Scan for the cell matching the given text and deliver its (X, Y) coordinate at center. 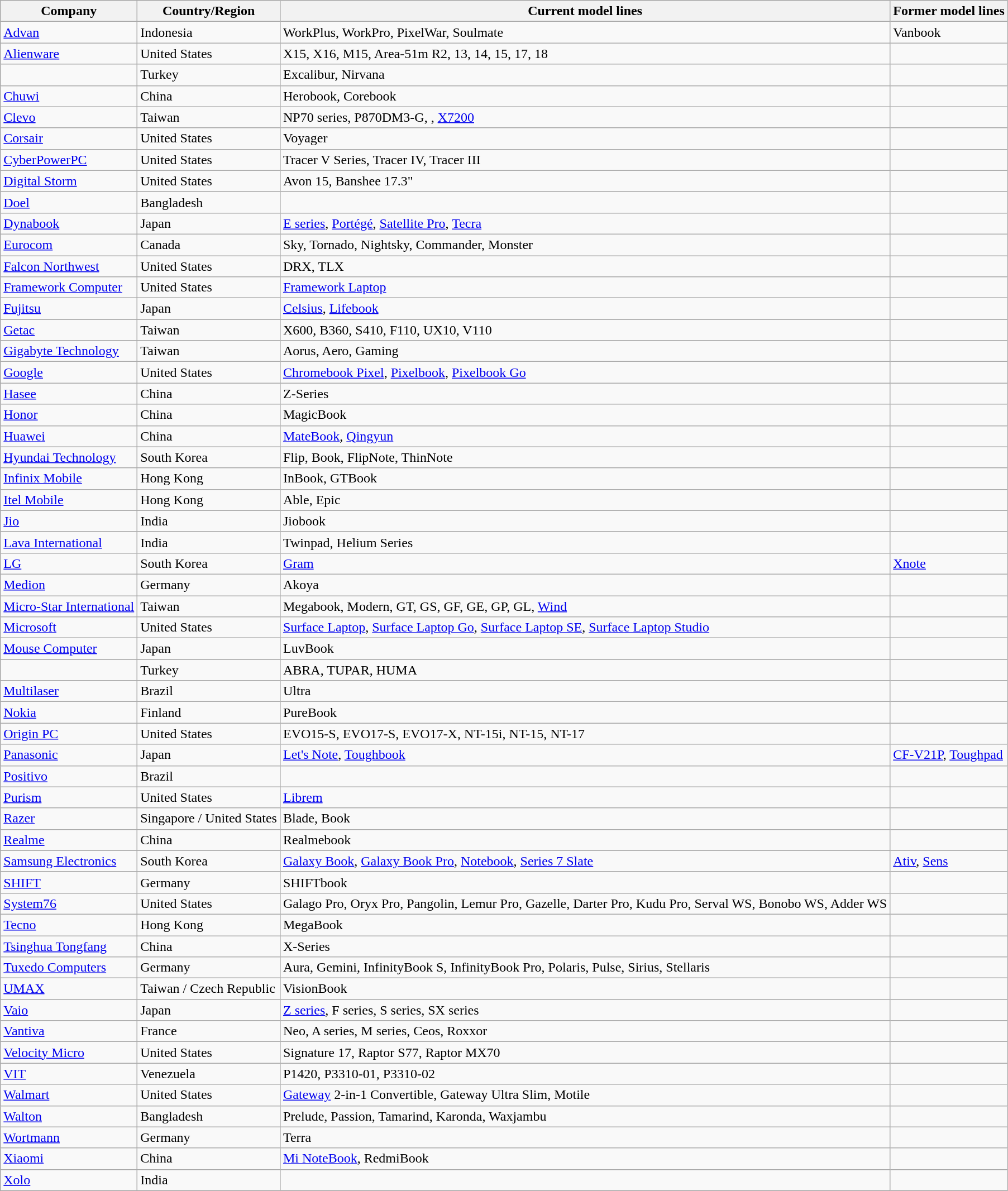
Gateway 2-in-1 Convertible, Gateway Ultra Slim, Motile (585, 1095)
Terra (585, 1137)
Digital Storm (69, 181)
Honor (69, 415)
ABRA, TUPAR, HUMA (585, 670)
Doel (69, 202)
Company (69, 11)
Vaio (69, 1010)
Finland (209, 712)
Jio (69, 521)
EVO15-S, EVO17-S, EVO17-X, NT-15i, NT-15, NT-17 (585, 734)
Lava International (69, 542)
Aura, Gemini, InfinityBook S, InfinityBook Pro, Polaris, Pulse, Sirius, Stellaris (585, 968)
Itel Mobile (69, 500)
Galaxy Book, Galaxy Book Pro, Notebook, Series 7 Slate (585, 861)
Surface Laptop, Surface Laptop Go, Surface Laptop SE, Surface Laptop Studio (585, 628)
Neo, A series, M series, Ceos, Roxxor (585, 1031)
NP70 series, P870DM3-G, , X7200 (585, 117)
Gram (585, 563)
Eurocom (69, 245)
Gigabyte Technology (69, 351)
Taiwan / Czech Republic (209, 989)
France (209, 1031)
E series, Portégé, Satellite Pro, Tecra (585, 223)
Jiobook (585, 521)
Hasee (69, 394)
System76 (69, 903)
Flip, Book, FlipNote, ThinNote (585, 457)
DRX, TLX (585, 266)
Sky, Tornado, Nightsky, Commander, Monster (585, 245)
Current model lines (585, 11)
Hyundai Technology (69, 457)
Infinix Mobile (69, 479)
Dynabook (69, 223)
PureBook (585, 712)
Clevo (69, 117)
Librem (585, 797)
Velocity Micro (69, 1053)
Akoya (585, 585)
Purism (69, 797)
VisionBook (585, 989)
InBook, GTBook (585, 479)
Blade, Book (585, 819)
Country/Region (209, 11)
Microsoft (69, 628)
UMAX (69, 989)
Let's Note, Toughbook (585, 755)
MagicBook (585, 415)
MegaBook (585, 925)
Alienware (69, 54)
Xiaomi (69, 1159)
Mouse Computer (69, 649)
Framework Computer (69, 288)
Able, Epic (585, 500)
Falcon Northwest (69, 266)
Framework Laptop (585, 288)
SHIFTbook (585, 882)
Chromebook Pixel, Pixelbook, Pixelbook Go (585, 372)
VIT (69, 1074)
Venezuela (209, 1074)
Galago Pro, Oryx Pro, Pangolin, Lemur Pro, Gazelle, Darter Pro, Kudu Pro, Serval WS, Bonobo WS, Adder WS (585, 903)
Tracer V Series, Tracer IV, Tracer III (585, 160)
Advan (69, 32)
Panasonic (69, 755)
Fujitsu (69, 309)
Megabook, Modern, GT, GS, GF, GE, GP, GL, Wind (585, 606)
Herobook, Corebook (585, 96)
LuvBook (585, 649)
Mi NoteBook, RedmiBook (585, 1159)
Tecno (69, 925)
Medion (69, 585)
Walton (69, 1116)
CF-V21P, Toughpad (949, 755)
Multilaser (69, 691)
Aorus, Aero, Gaming (585, 351)
Realmebook (585, 840)
Ultra (585, 691)
Signature 17, Raptor S77, Raptor MX70 (585, 1053)
Tuxedo Computers (69, 968)
Z series, F series, S series, SX series (585, 1010)
Vanbook (949, 32)
Z-Series (585, 394)
Indonesia (209, 32)
Xolo (69, 1180)
CyberPowerPC (69, 160)
Former model lines (949, 11)
Getac (69, 330)
Positivo (69, 776)
Samsung Electronics (69, 861)
LG (69, 563)
X15, X16, M15, Area-51m R2, 13, 14, 15, 17, 18 (585, 54)
Avon 15, Banshee 17.3" (585, 181)
Origin PC (69, 734)
Vantiva (69, 1031)
WorkPlus, WorkPro, PixelWar, Soulmate (585, 32)
Corsair (69, 138)
SHIFT (69, 882)
P1420, P3310-01, P3310-02 (585, 1074)
Voyager (585, 138)
Chuwi (69, 96)
Xnote (949, 563)
Prelude, Passion, Tamarind, Karonda, Waxjambu (585, 1116)
Huawei (69, 436)
Singapore / United States (209, 819)
Excalibur, Nirvana (585, 75)
Walmart (69, 1095)
Canada (209, 245)
Micro-Star International (69, 606)
Wortmann (69, 1137)
Twinpad, Helium Series (585, 542)
Razer (69, 819)
X-Series (585, 946)
Realme (69, 840)
Ativ, Sens (949, 861)
Celsius, Lifebook (585, 309)
Google (69, 372)
Nokia (69, 712)
Tsinghua Tongfang (69, 946)
X600, B360, S410, F110, UX10, V110 (585, 330)
MateBook, Qingyun (585, 436)
